Scan for the cell matching the given text and deliver its [X, Y] coordinate at center. 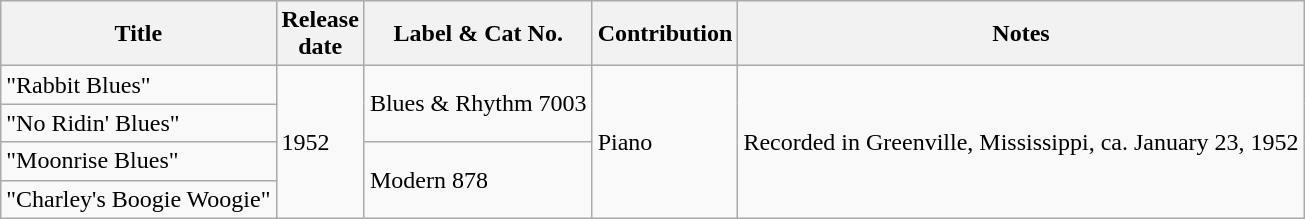
Notes [1021, 34]
1952 [320, 142]
Title [138, 34]
Label & Cat No. [478, 34]
Blues & Rhythm 7003 [478, 104]
Modern 878 [478, 180]
Contribution [665, 34]
Releasedate [320, 34]
Recorded in Greenville, Mississippi, ca. January 23, 1952 [1021, 142]
Piano [665, 142]
"Rabbit Blues" [138, 85]
"Moonrise Blues" [138, 161]
"Charley's Boogie Woogie" [138, 199]
"No Ridin' Blues" [138, 123]
